For the text-containing cell, return its midpoint in (X, Y) coordinate format. 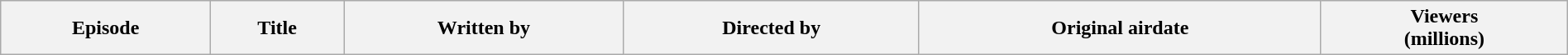
Viewers(millions) (1444, 28)
Title (278, 28)
Directed by (771, 28)
Original airdate (1120, 28)
Written by (485, 28)
Episode (106, 28)
